Provide the [X, Y] coordinate of the cell's center where the given text is located.  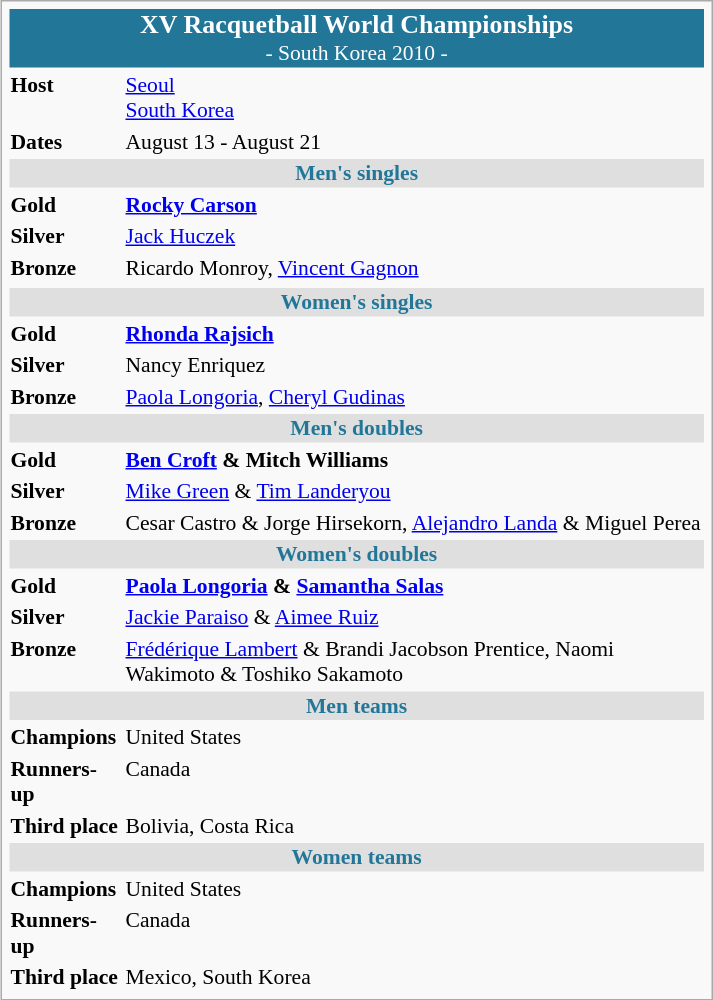
Ricardo Monroy, Vincent Gagnon [414, 267]
Bolivia, Costa Rica [414, 825]
Cesar Castro & Jorge Hirsekorn, Alejandro Landa & Miguel Perea [414, 522]
Men teams [356, 705]
Men's singles [356, 173]
Mike Green & Tim Landeryou [414, 491]
XV Racquetball World Championships- South Korea 2010 - [356, 38]
Jack Huczek [414, 236]
Rhonda Rajsich [414, 333]
Mexico, South Korea [414, 977]
Frédérique Lambert & Brandi Jacobson Prentice, Naomi Wakimoto & Toshiko Sakamoto [414, 661]
Men's doubles [356, 428]
Rocky Carson [414, 204]
Paola Longoria, Cheryl Gudinas [414, 396]
Women's singles [356, 302]
Host [65, 97]
Nancy Enriquez [414, 365]
Women teams [356, 857]
Women's doubles [356, 554]
Paola Longoria & Samantha Salas [414, 585]
Seoul South Korea [414, 97]
Dates [65, 141]
August 13 - August 21 [414, 141]
Ben Croft & Mitch Williams [414, 459]
Jackie Paraiso & Aimee Ruiz [414, 617]
